From the cell containing the given text, extract its center point as (x, y) coordinate. 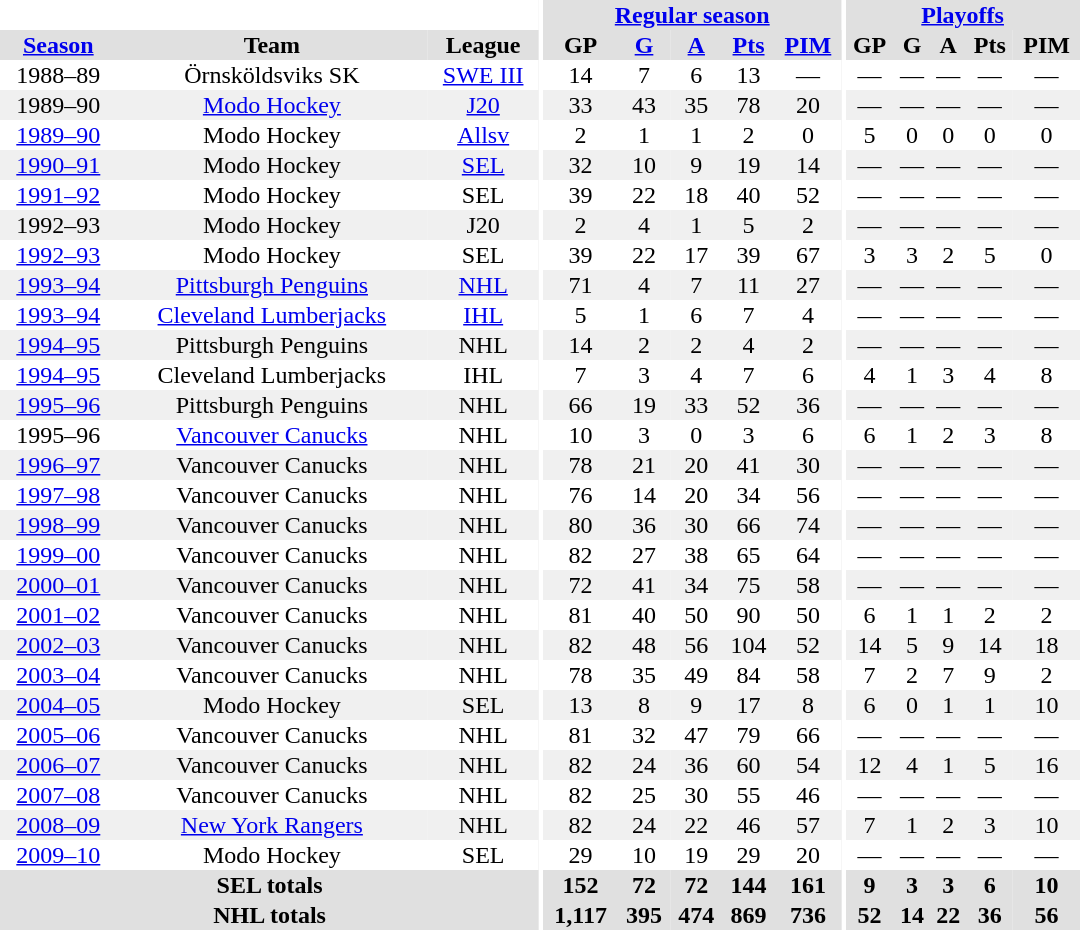
1999–00 (58, 555)
75 (748, 585)
New York Rangers (272, 825)
47 (696, 735)
1991–92 (58, 195)
SWE III (483, 75)
12 (870, 765)
League (483, 45)
1990–91 (58, 165)
1998–99 (58, 525)
2006–07 (58, 765)
64 (808, 555)
161 (808, 885)
1,117 (580, 915)
84 (748, 675)
76 (580, 495)
25 (644, 795)
60 (748, 765)
152 (580, 885)
79 (748, 735)
Team (272, 45)
80 (580, 525)
Allsv (483, 135)
2005–06 (58, 735)
57 (808, 825)
74 (808, 525)
49 (696, 675)
Playoffs (962, 15)
2008–09 (58, 825)
869 (748, 915)
2007–08 (58, 795)
104 (748, 645)
71 (580, 285)
395 (644, 915)
144 (748, 885)
1996–97 (58, 465)
Regular season (692, 15)
2001–02 (58, 615)
65 (748, 555)
NHL totals (270, 915)
1988–89 (58, 75)
11 (748, 285)
2009–10 (58, 855)
736 (808, 915)
21 (644, 465)
38 (696, 555)
2000–01 (58, 585)
90 (748, 615)
55 (748, 795)
Season (58, 45)
1997–98 (58, 495)
48 (644, 645)
67 (808, 255)
54 (808, 765)
2003–04 (58, 675)
474 (696, 915)
2004–05 (58, 705)
2002–03 (58, 645)
43 (644, 105)
Örnsköldsviks SK (272, 75)
SEL totals (270, 885)
16 (1046, 765)
